Identify which cell holds the provided text, then report its [x, y] central coordinate. 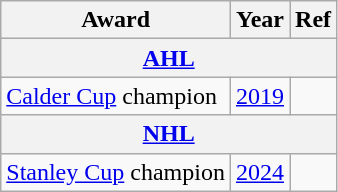
Stanley Cup champion [116, 172]
Award [116, 20]
NHL [169, 134]
AHL [169, 58]
2019 [260, 96]
2024 [260, 172]
Year [260, 20]
Ref [314, 20]
Calder Cup champion [116, 96]
